Return the (x, y) coordinate for the center point of the cell that contains the specified text.  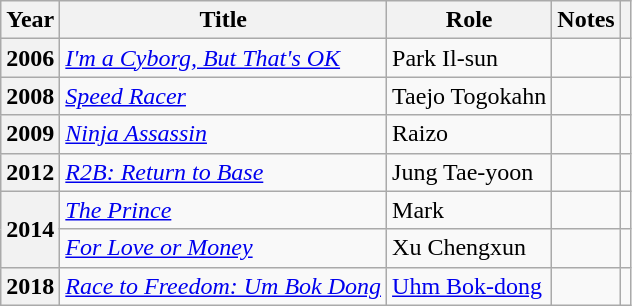
2014 (30, 229)
Race to Freedom: Um Bok Dong (224, 286)
Uhm Bok-dong (470, 286)
Mark (470, 210)
Taejo Togokahn (470, 96)
Jung Tae-yoon (470, 172)
2018 (30, 286)
R2B: Return to Base (224, 172)
Notes (586, 20)
Role (470, 20)
2008 (30, 96)
Title (224, 20)
2006 (30, 58)
The Prince (224, 210)
2012 (30, 172)
Park Il-sun (470, 58)
For Love or Money (224, 248)
Ninja Assassin (224, 134)
2009 (30, 134)
I'm a Cyborg, But That's OK (224, 58)
Raizo (470, 134)
Speed Racer (224, 96)
Year (30, 20)
Xu Chengxun (470, 248)
